Return the (x, y) coordinate for the center point of the cell that contains the specified text.  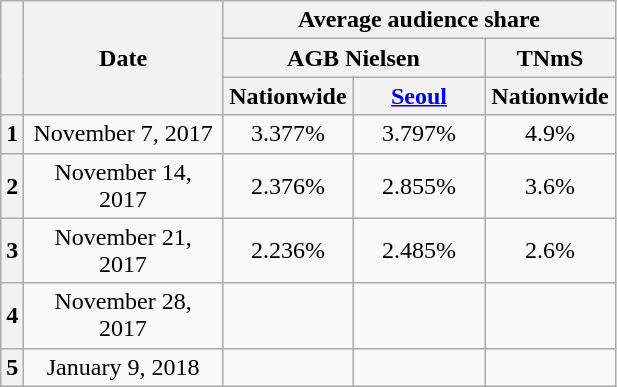
2.485% (418, 250)
2.376% (288, 186)
November 7, 2017 (124, 134)
Seoul (418, 96)
TNmS (550, 58)
2.236% (288, 250)
November 14, 2017 (124, 186)
4 (12, 316)
2 (12, 186)
3.377% (288, 134)
Date (124, 58)
2.6% (550, 250)
November 28, 2017 (124, 316)
1 (12, 134)
3.6% (550, 186)
Average audience share (418, 20)
2.855% (418, 186)
AGB Nielsen (353, 58)
3.797% (418, 134)
4.9% (550, 134)
3 (12, 250)
November 21, 2017 (124, 250)
January 9, 2018 (124, 367)
5 (12, 367)
